Pinpoint the cell where the given text exists, returning its (X, Y) midpoint coordinate. 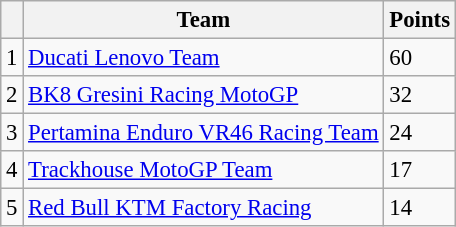
1 (12, 58)
5 (12, 208)
BK8 Gresini Racing MotoGP (204, 95)
4 (12, 170)
Ducati Lenovo Team (204, 58)
32 (420, 95)
3 (12, 133)
Points (420, 20)
Pertamina Enduro VR46 Racing Team (204, 133)
24 (420, 133)
17 (420, 170)
Trackhouse MotoGP Team (204, 170)
60 (420, 58)
Team (204, 20)
14 (420, 208)
2 (12, 95)
Red Bull KTM Factory Racing (204, 208)
